Search for the cell housing the specified text and yield its (x, y) center coordinate. 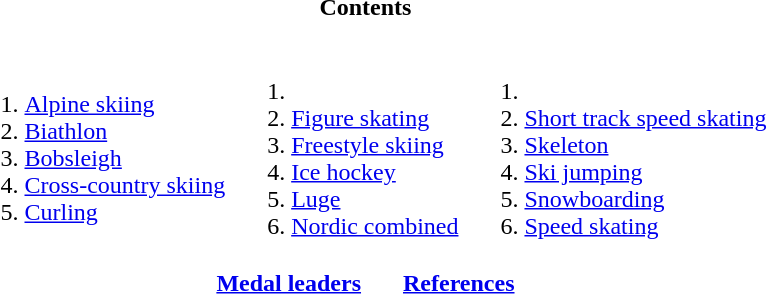
Figure skatingFreestyle skiingIce hockeyLugeNordic combined (345, 145)
